Return [X, Y] of the center of cell containing provided text 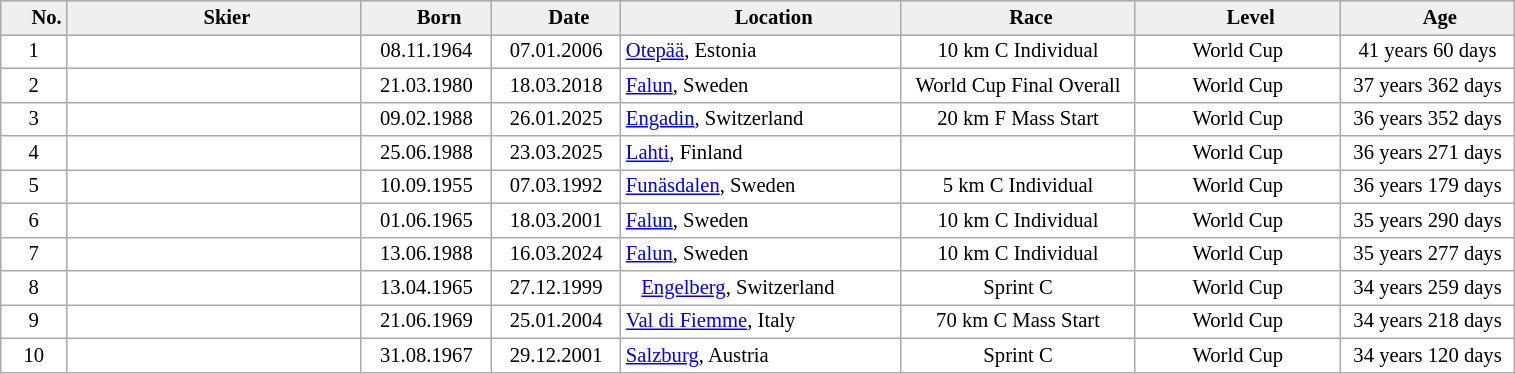
18.03.2001 [556, 220]
70 km C Mass Start [1018, 321]
7 [34, 254]
18.03.2018 [556, 85]
5 [34, 186]
20 km F Mass Start [1018, 119]
Date [556, 17]
1 [34, 51]
31.08.1967 [426, 355]
World Cup Final Overall [1018, 85]
34 years 218 days [1428, 321]
25.01.2004 [556, 321]
26.01.2025 [556, 119]
10.09.1955 [426, 186]
3 [34, 119]
37 years 362 days [1428, 85]
23.03.2025 [556, 153]
9 [34, 321]
10 [34, 355]
35 years 277 days [1428, 254]
Age [1428, 17]
36 years 179 days [1428, 186]
6 [34, 220]
8 [34, 287]
4 [34, 153]
Engelberg, Switzerland [761, 287]
21.03.1980 [426, 85]
21.06.1969 [426, 321]
35 years 290 days [1428, 220]
Engadin, Switzerland [761, 119]
Race [1018, 17]
13.04.1965 [426, 287]
29.12.2001 [556, 355]
09.02.1988 [426, 119]
Location [761, 17]
25.06.1988 [426, 153]
41 years 60 days [1428, 51]
Born [426, 17]
13.06.1988 [426, 254]
5 km C Individual [1018, 186]
34 years 259 days [1428, 287]
Funäsdalen, Sweden [761, 186]
27.12.1999 [556, 287]
Level [1238, 17]
Skier [214, 17]
Val di Fiemme, Italy [761, 321]
Otepää, Estonia [761, 51]
08.11.1964 [426, 51]
No. [34, 17]
07.03.1992 [556, 186]
01.06.1965 [426, 220]
Lahti, Finland [761, 153]
2 [34, 85]
16.03.2024 [556, 254]
36 years 271 days [1428, 153]
Salzburg, Austria [761, 355]
36 years 352 days [1428, 119]
34 years 120 days [1428, 355]
07.01.2006 [556, 51]
